Capture the cell that displays the provided text and extract its (x, y) central coordinate. 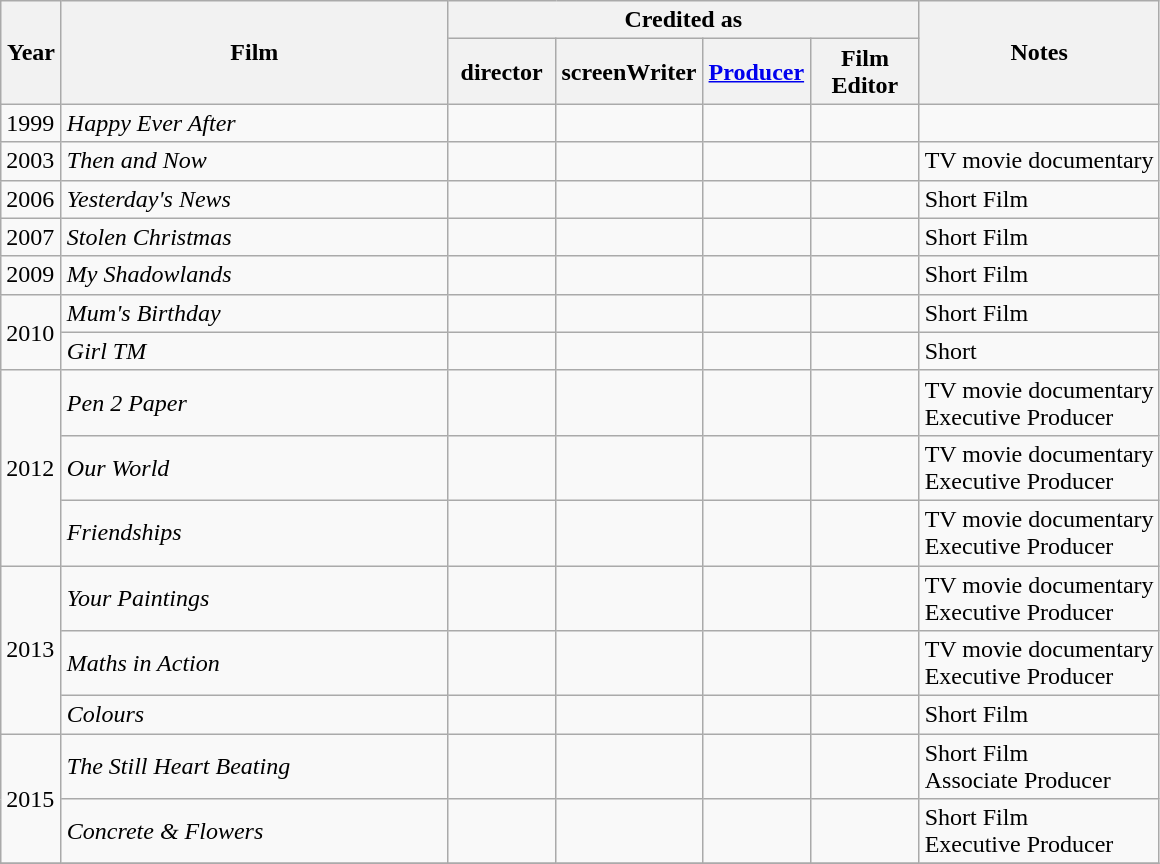
Credited as (683, 20)
2006 (32, 199)
Happy Ever After (254, 123)
TV movie documentary (1039, 161)
Notes (1039, 52)
Then and Now (254, 161)
2003 (32, 161)
Film (254, 52)
2012 (32, 468)
Maths in Action (254, 664)
1999 (32, 123)
Our World (254, 468)
2007 (32, 237)
The Still Heart Beating (254, 766)
Girl TM (254, 351)
2015 (32, 799)
Film Editor (866, 72)
screenWriter (629, 72)
2009 (32, 275)
Pen 2 Paper (254, 402)
Short FilmExecutive Producer (1039, 832)
Your Paintings (254, 598)
Year (32, 52)
Yesterday's News (254, 199)
Friendships (254, 532)
Stolen Christmas (254, 237)
Producer (756, 72)
Short FilmAssociate Producer (1039, 766)
2010 (32, 332)
Short (1039, 351)
Mum's Birthday (254, 313)
2013 (32, 650)
Colours (254, 715)
Concrete & Flowers (254, 832)
My Shadowlands (254, 275)
director (502, 72)
